Return [x, y] of the center of cell containing provided text 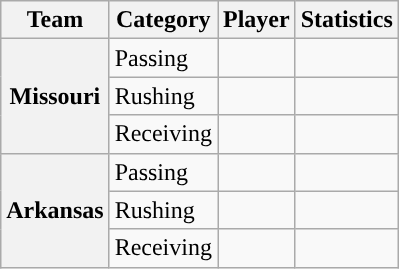
Player [257, 20]
Category [163, 20]
Team [55, 20]
Arkansas [55, 210]
Statistics [346, 20]
Missouri [55, 96]
